Search for the cell housing the specified text and yield its [x, y] center coordinate. 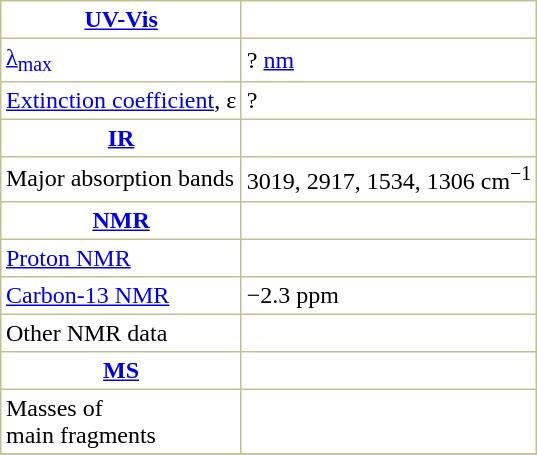
MS [122, 370]
NMR [122, 220]
Proton NMR [122, 258]
−2.3 ppm [388, 295]
Major absorption bands [122, 179]
UV-Vis [122, 20]
Masses of main fragments [122, 421]
? [388, 101]
3019, 2917, 1534, 1306 cm−1 [388, 179]
Other NMR data [122, 333]
? nm [388, 60]
Extinction coefficient, ε [122, 101]
IR [122, 139]
Carbon-13 NMR [122, 295]
λmax [122, 60]
